Scan for the cell matching the given text and deliver its [x, y] coordinate at center. 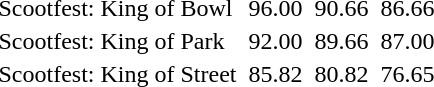
92.00 [276, 41]
89.66 [342, 41]
